Determine the [x, y] coordinate at the center of the cell enclosing the given text.  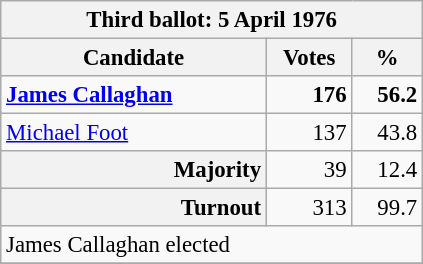
176 [309, 95]
Votes [309, 58]
313 [309, 208]
Candidate [134, 58]
Michael Foot [134, 133]
Majority [134, 170]
39 [309, 170]
43.8 [388, 133]
James Callaghan [134, 95]
56.2 [388, 95]
Turnout [134, 208]
% [388, 58]
137 [309, 133]
99.7 [388, 208]
James Callaghan elected [212, 245]
12.4 [388, 170]
Third ballot: 5 April 1976 [212, 20]
